Capture the cell that displays the provided text and extract its (X, Y) central coordinate. 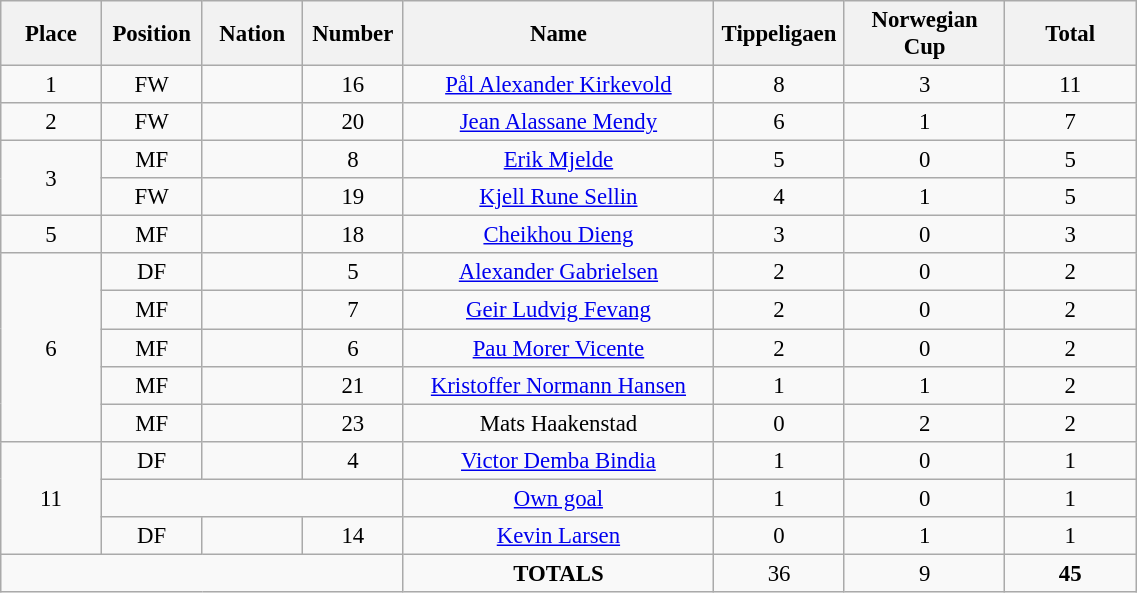
Norwegian Cup (924, 34)
Kristoffer Normann Hansen (558, 385)
20 (354, 122)
9 (924, 573)
Nation (252, 34)
Erik Mjelde (558, 160)
Name (558, 34)
14 (354, 536)
21 (354, 385)
Kevin Larsen (558, 536)
Total (1070, 34)
Pau Morer Vicente (558, 348)
Kjell Rune Sellin (558, 197)
18 (354, 235)
Geir Ludvig Fevang (558, 310)
45 (1070, 573)
36 (780, 573)
Alexander Gabrielsen (558, 273)
23 (354, 423)
Victor Demba Bindia (558, 460)
TOTALS (558, 573)
Own goal (558, 498)
Mats Haakenstad (558, 423)
Pål Alexander Kirkevold (558, 85)
Jean Alassane Mendy (558, 122)
Tippeligaen (780, 34)
Cheikhou Dieng (558, 235)
Position (152, 34)
Number (354, 34)
16 (354, 85)
Place (52, 34)
19 (354, 197)
